Search for the cell housing the specified text and yield its (X, Y) center coordinate. 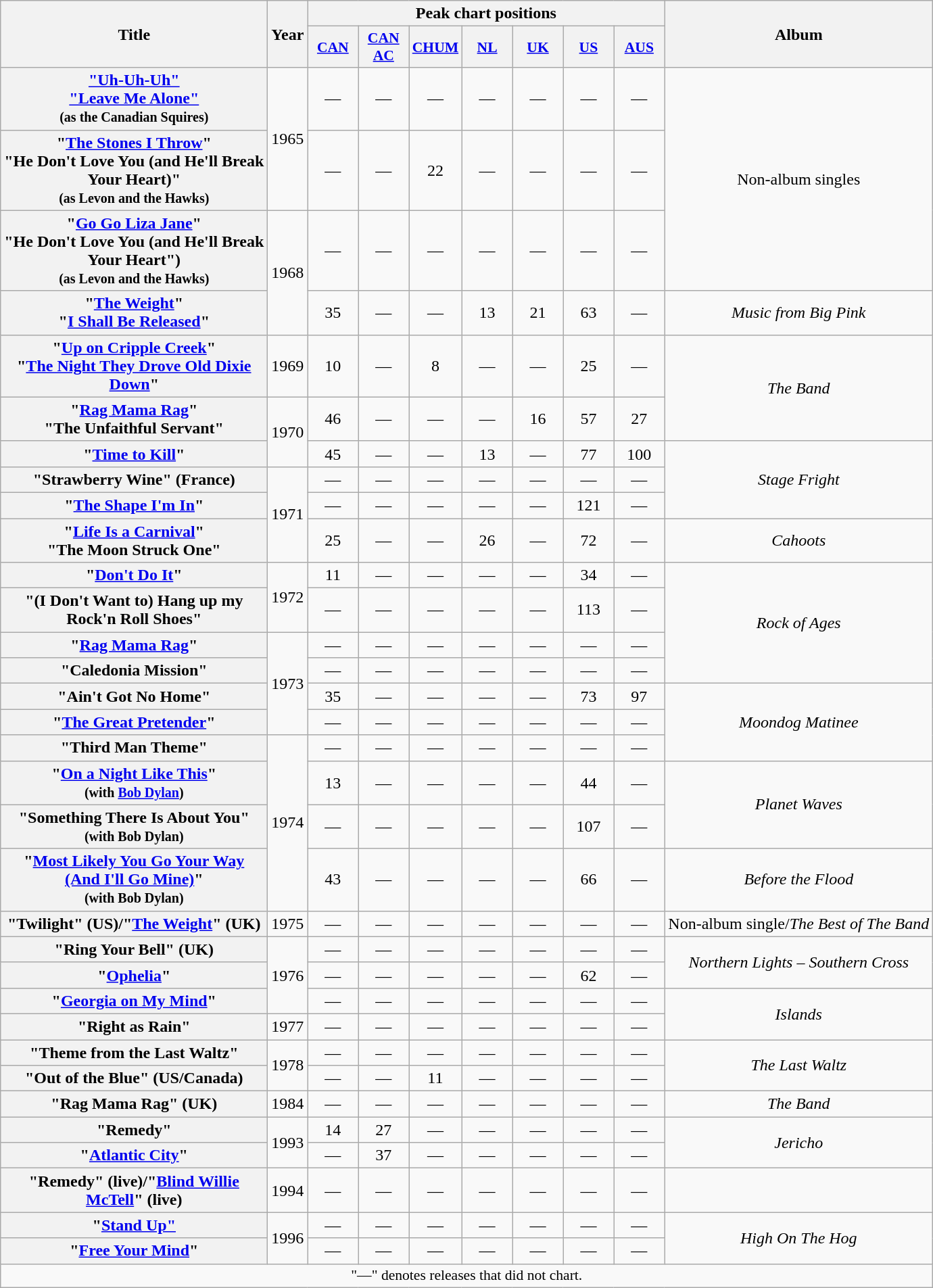
66 (588, 880)
"—" denotes releases that did not chart. (466, 1276)
Album (799, 34)
"Rag Mama Rag" (UK) (134, 1104)
63 (588, 312)
"Strawberry Wine" (France) (134, 479)
Islands (799, 1013)
100 (640, 454)
1984 (288, 1104)
43 (333, 880)
1970 (288, 431)
Planet Waves (799, 805)
"Ophelia" (134, 975)
1968 (288, 272)
Jericho (799, 1143)
"Caledonia Mission" (134, 671)
46 (333, 419)
"The Shape I'm In" (134, 505)
"Free Your Mind" (134, 1251)
"Up on Cripple Creek""The Night They Drove Old Dixie Down" (134, 366)
Music from Big Pink (799, 312)
22 (435, 170)
High On The Hog (799, 1238)
14 (333, 1130)
"Rag Mama Rag" (134, 645)
"Most Likely You Go Your Way(And I'll Go Mine)"(with Bob Dylan) (134, 880)
107 (588, 826)
The Last Waltz (799, 1066)
57 (588, 419)
16 (538, 419)
"Atlantic City" (134, 1155)
"The Weight""I Shall Be Released" (134, 312)
"The Stones I Throw""He Don't Love You (and He'll Break Your Heart)"(as Levon and the Hawks) (134, 170)
Year (288, 34)
AUS (640, 47)
CAN AC (384, 47)
CHUM (435, 47)
"Remedy" (134, 1130)
"Twilight" (US)/"The Weight" (UK) (134, 924)
"Time to Kill" (134, 454)
1976 (288, 975)
97 (640, 696)
26 (487, 540)
34 (588, 575)
45 (333, 454)
"Right as Rain" (134, 1026)
8 (435, 366)
Northern Lights – Southern Cross (799, 962)
"Theme from the Last Waltz" (134, 1053)
"On a Night Like This"(with Bob Dylan) (134, 783)
1978 (288, 1066)
"Rag Mama Rag""The Unfaithful Servant" (134, 419)
1971 (288, 514)
113 (588, 610)
Non-album single/The Best of The Band (799, 924)
1994 (288, 1190)
1972 (288, 598)
1977 (288, 1026)
21 (538, 312)
"Don't Do It" (134, 575)
10 (333, 366)
UK (538, 47)
121 (588, 505)
"Ain't Got No Home" (134, 696)
37 (384, 1155)
"(I Don't Want to) Hang up my Rock'n Roll Shoes" (134, 610)
Stage Fright (799, 479)
44 (588, 783)
73 (588, 696)
Before the Flood (799, 880)
NL (487, 47)
"Remedy" (live)/"Blind Willie McTell" (live) (134, 1190)
"Third Man Theme" (134, 748)
1965 (288, 139)
CAN (333, 47)
1996 (288, 1238)
"Go Go Liza Jane""He Don't Love You (and He'll Break Your Heart")(as Levon and the Hawks) (134, 250)
Rock of Ages (799, 623)
Peak chart positions (486, 14)
62 (588, 975)
1973 (288, 684)
"Out of the Blue" (US/Canada) (134, 1078)
"Life Is a Carnival""The Moon Struck One" (134, 540)
Title (134, 34)
Non-album singles (799, 179)
1975 (288, 924)
77 (588, 454)
US (588, 47)
"The Great Pretender" (134, 722)
1974 (288, 823)
"Stand Up" (134, 1225)
Moondog Matinee (799, 722)
"Georgia on My Mind" (134, 1001)
"Ring Your Bell" (UK) (134, 949)
72 (588, 540)
1969 (288, 366)
"Something There Is About You"(with Bob Dylan) (134, 826)
"Uh-Uh-Uh""Leave Me Alone"(as the Canadian Squires) (134, 99)
1993 (288, 1143)
Cahoots (799, 540)
